Return [x, y] of the center of cell containing provided text 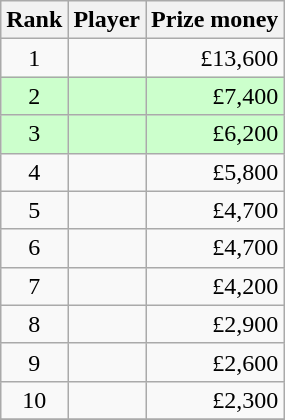
10 [34, 400]
£7,400 [215, 96]
Rank [34, 20]
£4,200 [215, 286]
£5,800 [215, 172]
5 [34, 210]
£13,600 [215, 58]
3 [34, 134]
7 [34, 286]
9 [34, 362]
2 [34, 96]
1 [34, 58]
£2,900 [215, 324]
£6,200 [215, 134]
8 [34, 324]
£2,300 [215, 400]
6 [34, 248]
Player [107, 20]
Prize money [215, 20]
£2,600 [215, 362]
4 [34, 172]
